Identify which cell holds the provided text, then report its (x, y) central coordinate. 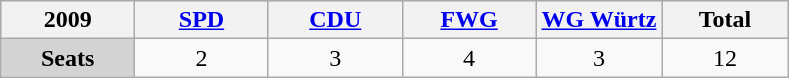
SPD (202, 20)
WG Würtz (599, 20)
2009 (68, 20)
Total (725, 20)
4 (469, 58)
CDU (335, 20)
12 (725, 58)
FWG (469, 20)
Seats (68, 58)
2 (202, 58)
